Return the [x, y] coordinate for the center point of the cell that contains the specified text.  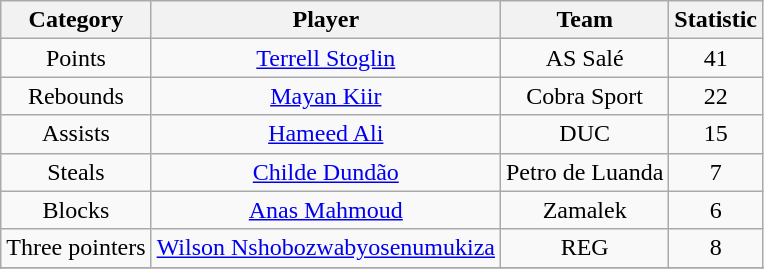
REG [584, 248]
Steals [76, 172]
Terrell Stoglin [326, 58]
Team [584, 20]
Points [76, 58]
Mayan Kiir [326, 96]
Category [76, 20]
Player [326, 20]
6 [716, 210]
Hameed Ali [326, 134]
DUC [584, 134]
Anas Mahmoud [326, 210]
Assists [76, 134]
Wilson Nshobozwabyosenumukiza [326, 248]
Childe Dundão [326, 172]
Cobra Sport [584, 96]
8 [716, 248]
Statistic [716, 20]
Rebounds [76, 96]
15 [716, 134]
7 [716, 172]
41 [716, 58]
22 [716, 96]
Petro de Luanda [584, 172]
Three pointers [76, 248]
Blocks [76, 210]
Zamalek [584, 210]
AS Salé [584, 58]
